Find where the given text appears and provide that cell's center as (x, y) coordinate. 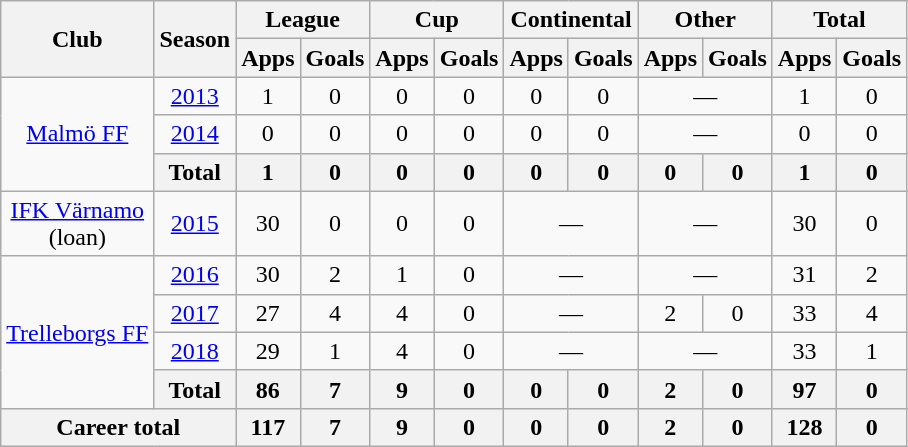
97 (804, 389)
Malmö FF (78, 134)
31 (804, 275)
2018 (195, 351)
2017 (195, 313)
27 (268, 313)
Club (78, 39)
Continental (571, 20)
2015 (195, 224)
IFK Värnamo(loan) (78, 224)
League (303, 20)
Other (705, 20)
128 (804, 427)
2014 (195, 134)
Season (195, 39)
2013 (195, 96)
Cup (437, 20)
117 (268, 427)
Career total (118, 427)
Trelleborgs FF (78, 332)
29 (268, 351)
2016 (195, 275)
86 (268, 389)
